For the text-containing cell, return its midpoint in [x, y] coordinate format. 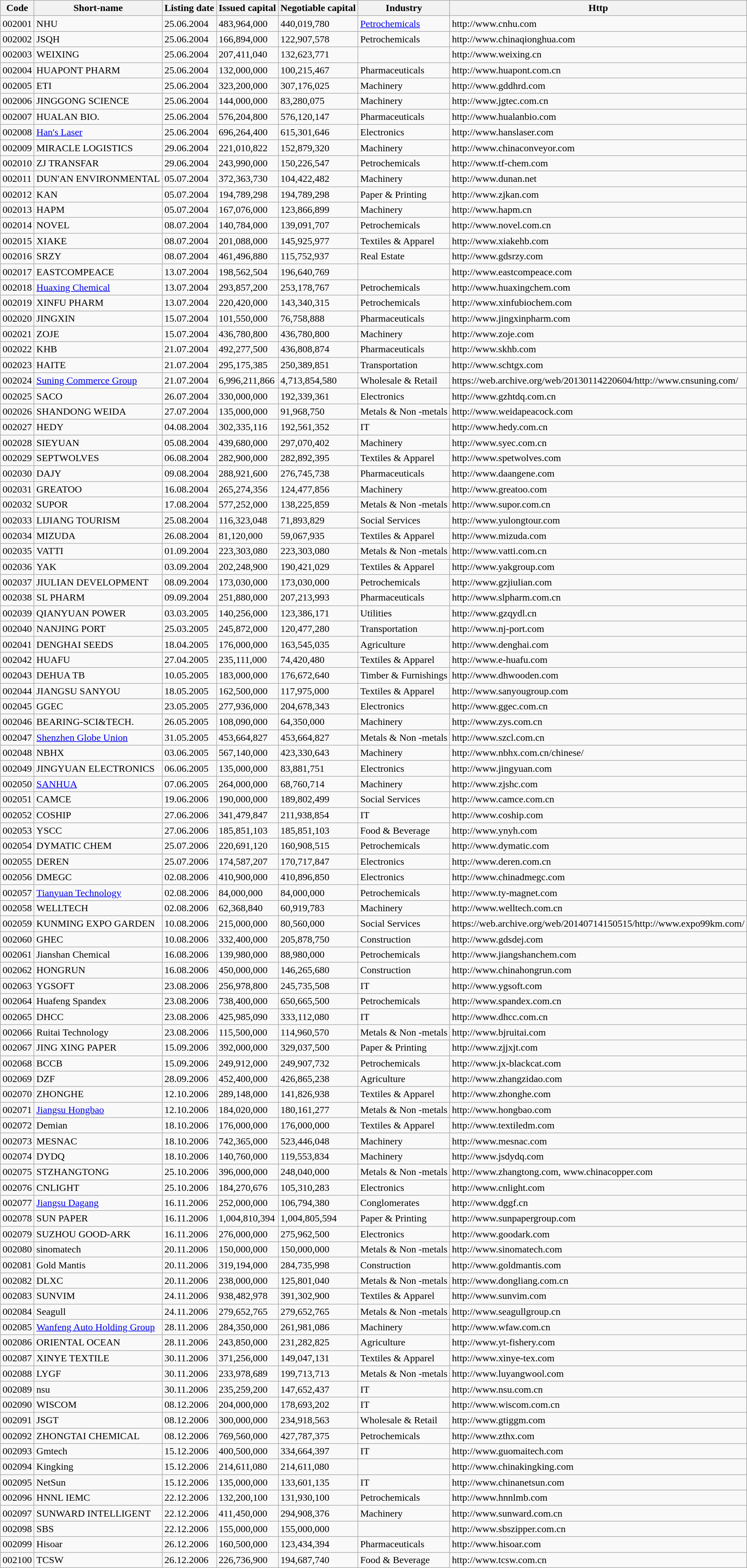
450,000,000 [247, 970]
207,411,040 [247, 55]
002057 [17, 892]
100,215,467 [318, 70]
132,623,771 [318, 55]
SUZHOU GOOD-ARK [98, 1234]
http://www.seagullgroup.cn [598, 1312]
http://www.hualanbio.com [598, 117]
002089 [17, 1389]
Utilities [403, 613]
http://www.spandex.com.cn [598, 1001]
Short-name [98, 8]
http://www.chinaqionghua.com [598, 39]
http://www.daangene.com [598, 474]
002021 [17, 334]
ORIENTAL OCEAN [98, 1343]
GHEC [98, 939]
Conglomerates [403, 1203]
NHU [98, 24]
http://www.nbhx.com.cn/chinese/ [598, 753]
19.06.2006 [189, 799]
002052 [17, 815]
http://www.jingyuan.com [598, 769]
425,985,090 [247, 1017]
002016 [17, 256]
http://www.dhwooden.com [598, 675]
http://www.zthx.com [598, 1435]
002012 [17, 194]
002078 [17, 1219]
http://www.dymatic.com [598, 846]
http://www.yt-fishery.com [598, 1343]
http://www.dunan.net [598, 179]
002058 [17, 908]
NOVEL [98, 225]
293,857,200 [247, 287]
002066 [17, 1032]
http://www.sbszipper.com.cn [598, 1529]
002001 [17, 24]
WEIXING [98, 55]
133,601,135 [318, 1482]
114,960,570 [318, 1032]
DMEGC [98, 877]
319,194,000 [247, 1265]
YAK [98, 567]
http://www.zjkan.com [598, 194]
002009 [17, 148]
http://www.sunpapergroup.com [598, 1219]
139,091,707 [318, 225]
07.06.2005 [189, 784]
NetSun [98, 1482]
25.03.2005 [189, 629]
HAPM [98, 210]
http://www.hanslaser.com [598, 132]
6,996,211,866 [247, 380]
938,482,978 [247, 1296]
371,256,000 [247, 1358]
WELLTECH [98, 908]
http://www.sinomatech.com [598, 1250]
03.09.2004 [189, 567]
http://www.ygsoft.com [598, 986]
140,784,000 [247, 225]
http://www.zhangzidao.com [598, 1079]
002002 [17, 39]
002092 [17, 1435]
101,550,000 [247, 318]
http://www.wiscom.com.cn [598, 1405]
131,930,100 [318, 1498]
577,252,000 [247, 505]
http://www.zhonghe.com [598, 1094]
002013 [17, 210]
295,175,385 [247, 365]
26.05.2005 [189, 722]
183,000,000 [247, 675]
http://www.ynyh.com [598, 830]
002059 [17, 923]
68,760,714 [318, 784]
HUALAN BIO. [98, 117]
1,004,805,594 [318, 1219]
ETI [98, 86]
334,664,397 [318, 1451]
http://www.zjshc.com [598, 784]
CAMCE [98, 799]
235,111,000 [247, 660]
170,717,847 [318, 861]
166,894,000 [247, 39]
002074 [17, 1156]
http://www.zys.com.cn [598, 722]
284,735,998 [318, 1265]
http://www.huaxingchem.com [598, 287]
SUPOR [98, 505]
243,990,000 [247, 163]
289,148,000 [247, 1094]
http://www.cnlight.com [598, 1188]
256,978,800 [247, 986]
002079 [17, 1234]
002083 [17, 1296]
http://www.hongbao.com [598, 1110]
245,872,000 [247, 629]
276,745,738 [318, 474]
002051 [17, 799]
002085 [17, 1327]
002071 [17, 1110]
91,968,750 [318, 411]
31.05.2005 [189, 738]
80,560,000 [318, 923]
JINGXIN [98, 318]
002087 [17, 1358]
002014 [17, 225]
https://web.archive.org/web/20130114220604/http://www.cnsuning.com/ [598, 380]
ZHONGTAI CHEMICAL [98, 1435]
SBS [98, 1529]
180,161,277 [318, 1110]
002028 [17, 442]
145,925,977 [318, 241]
http://www.guomaitech.com [598, 1451]
http://www.slpharm.com.cn [598, 598]
002045 [17, 707]
194,687,740 [318, 1560]
132,000,000 [247, 70]
http://www.greatoo.com [598, 489]
245,735,508 [318, 986]
XIAKE [98, 241]
Seagull [98, 1312]
002036 [17, 567]
DEHUA TB [98, 675]
BEARING-SCI&TECH. [98, 722]
http://www.yakgroup.com [598, 567]
Suning Commerce Group [98, 380]
002038 [17, 598]
http://www.jx-blackcat.com [598, 1063]
002032 [17, 505]
JIULIAN DEVELOPMENT [98, 582]
452,400,000 [247, 1079]
002086 [17, 1343]
742,365,000 [247, 1141]
211,938,854 [318, 815]
http://www.textiledm.com [598, 1125]
264,000,000 [247, 784]
252,000,000 [247, 1203]
149,047,131 [318, 1358]
002095 [17, 1482]
Kingking [98, 1467]
SRZY [98, 256]
002094 [17, 1467]
108,090,000 [247, 722]
http://www.hedy.com.cn [598, 427]
26.08.2004 [189, 536]
SIEYUAN [98, 442]
002018 [17, 287]
XINYE TEXTILE [98, 1358]
81,120,000 [247, 536]
http://www.deren.com.cn [598, 861]
282,900,000 [247, 458]
MESNAC [98, 1141]
Huafeng Spandex [98, 1001]
220,420,000 [247, 303]
http://www.zoje.com [598, 334]
http://www.spetwolves.com [598, 458]
http://www.jgtec.com.cn [598, 101]
196,640,769 [318, 272]
284,350,000 [247, 1327]
http://www.huapont.com.cn [598, 70]
120,477,280 [318, 629]
http://www.chinahongrun.com [598, 970]
192,339,361 [318, 396]
Gmtech [98, 1451]
276,000,000 [247, 1234]
MIZUDA [98, 536]
HUAFU [98, 660]
119,553,834 [318, 1156]
VATTI [98, 551]
410,896,850 [318, 877]
002096 [17, 1498]
002035 [17, 551]
123,386,171 [318, 613]
104,422,482 [318, 179]
http://www.vatti.com.cn [598, 551]
Hisoar [98, 1544]
http://www.jiangshanchem.com [598, 955]
YGSOFT [98, 986]
650,665,500 [318, 1001]
DYDQ [98, 1156]
002099 [17, 1544]
http://www.bjruitai.com [598, 1032]
16.08.2004 [189, 489]
002061 [17, 955]
http://www.sunward.com.cn [598, 1513]
JIANGSU SANYOU [98, 691]
140,256,000 [247, 613]
189,802,499 [318, 799]
Wanfeng Auto Holding Group [98, 1327]
002026 [17, 411]
Code [17, 8]
06.08.2004 [189, 458]
SHANDONG WEIDA [98, 411]
KAN [98, 194]
297,070,402 [318, 442]
http://www.sanyougroup.com [598, 691]
DENGHAI SEEDS [98, 644]
002030 [17, 474]
http://www.gdsdej.com [598, 939]
http://www.chinaconveyor.com [598, 148]
002093 [17, 1451]
BCCB [98, 1063]
002041 [17, 644]
207,213,993 [318, 598]
JSGT [98, 1420]
Jianshan Chemical [98, 955]
http://www.cnhu.com [598, 24]
http://www.skhb.com [598, 349]
202,248,900 [247, 567]
002067 [17, 1048]
Issued capital [247, 8]
Timber & Furnishings [403, 675]
492,277,500 [247, 349]
143,340,315 [318, 303]
http://www.gzqydl.cn [598, 613]
002047 [17, 738]
Negotiable capital [318, 8]
27.04.2005 [189, 660]
DUN'AN ENVIRONMENTAL [98, 179]
132,200,100 [247, 1498]
002082 [17, 1281]
002088 [17, 1374]
Jiangsu Dagang [98, 1203]
205,878,750 [318, 939]
http://www.coship.com [598, 815]
83,280,075 [318, 101]
106,794,380 [318, 1203]
HNNL IEMC [98, 1498]
http://www.weixing.cn [598, 55]
249,907,732 [318, 1063]
152,879,320 [318, 148]
002019 [17, 303]
123,866,899 [318, 210]
002044 [17, 691]
Han's Laser [98, 132]
KUNMING EXPO GARDEN [98, 923]
Demian [98, 1125]
GREATOO [98, 489]
http://www.weidapeacock.com [598, 411]
002068 [17, 1063]
192,561,352 [318, 427]
http://www.nj-port.com [598, 629]
XINFU PHARM [98, 303]
DAJY [98, 474]
Shenzhen Globe Union [98, 738]
116,323,048 [247, 520]
002033 [17, 520]
226,736,900 [247, 1560]
427,787,375 [318, 1435]
002010 [17, 163]
Huaxing Chemical [98, 287]
483,964,000 [247, 24]
http://www.sunvim.com [598, 1296]
002029 [17, 458]
002003 [17, 55]
002064 [17, 1001]
738,400,000 [247, 1001]
GGEC [98, 707]
123,434,394 [318, 1544]
HONGRUN [98, 970]
288,921,600 [247, 474]
002075 [17, 1172]
STZHANGTONG [98, 1172]
http://www.dongliang.com.cn [598, 1281]
http://www.e-huafu.com [598, 660]
221,010,822 [247, 148]
4,713,854,580 [318, 380]
199,713,713 [318, 1374]
204,678,343 [318, 707]
300,000,000 [247, 1420]
http://www.syec.com.cn [598, 442]
277,936,000 [247, 707]
523,446,048 [318, 1141]
138,225,859 [318, 505]
http://www.ty-magnet.com [598, 892]
http://www.zhangtong.com, www.chinacopper.com [598, 1172]
176,672,640 [318, 675]
436,808,874 [318, 349]
002097 [17, 1513]
http://www.hnnlmb.com [598, 1498]
http://www.eastcompeace.com [598, 272]
002020 [17, 318]
140,760,000 [247, 1156]
http://www.xinfubiochem.com [598, 303]
Tianyuan Technology [98, 892]
25.08.2004 [189, 520]
Http [598, 8]
DLXC [98, 1281]
01.09.2004 [189, 551]
002042 [17, 660]
307,176,025 [318, 86]
18.04.2005 [189, 644]
JINGYUAN ELECTRONICS [98, 769]
002076 [17, 1188]
TCSW [98, 1560]
144,000,000 [247, 101]
302,335,116 [247, 427]
235,259,200 [247, 1389]
163,545,035 [318, 644]
002049 [17, 769]
115,500,000 [247, 1032]
251,880,000 [247, 598]
http://www.yulongtour.com [598, 520]
LYGF [98, 1374]
71,893,829 [318, 520]
002048 [17, 753]
http://www.chinanetsun.com [598, 1482]
http://www.szcl.com.cn [598, 738]
http://www.wfaw.com.cn [598, 1327]
SUNWARD INTELLIGENT [98, 1513]
DHCC [98, 1017]
03.06.2005 [189, 753]
NBHX [98, 753]
261,981,086 [318, 1327]
423,330,643 [318, 753]
265,274,356 [247, 489]
06.06.2005 [189, 769]
JING XING PAPER [98, 1048]
002063 [17, 986]
440,019,780 [318, 24]
391,302,900 [318, 1296]
341,479,847 [247, 815]
CNLIGHT [98, 1188]
WISCOM [98, 1405]
http://www.supor.com.cn [598, 505]
215,000,000 [247, 923]
002006 [17, 101]
http://www.tf-chem.com [598, 163]
sinomatech [98, 1250]
JSQH [98, 39]
615,301,646 [318, 132]
150,226,547 [318, 163]
248,040,000 [318, 1172]
COSHIP [98, 815]
23.05.2005 [189, 707]
124,477,856 [318, 489]
26.07.2004 [189, 396]
http://www.camce.com.cn [598, 799]
002004 [17, 70]
769,560,000 [247, 1435]
002072 [17, 1125]
002070 [17, 1094]
http://www.gzhtdq.com.cn [598, 396]
234,918,563 [318, 1420]
002056 [17, 877]
DZF [98, 1079]
76,758,888 [318, 318]
http://www.jingxinpharm.com [598, 318]
http://www.dggf.cn [598, 1203]
002039 [17, 613]
10.05.2005 [189, 675]
125,801,040 [318, 1281]
002062 [17, 970]
002040 [17, 629]
184,020,000 [247, 1110]
DEREN [98, 861]
http://www.chinakingking.com [598, 1467]
27.07.2004 [189, 411]
http://www.dhcc.com.cn [598, 1017]
002080 [17, 1250]
002060 [17, 939]
002069 [17, 1079]
411,450,000 [247, 1513]
392,000,000 [247, 1048]
002100 [17, 1560]
YSCC [98, 830]
323,200,000 [247, 86]
EASTCOMPEACE [98, 272]
439,680,000 [247, 442]
410,900,000 [247, 877]
190,000,000 [247, 799]
198,562,504 [247, 272]
03.03.2005 [189, 613]
204,000,000 [247, 1405]
167,076,000 [247, 210]
http://www.ggec.com.cn [598, 707]
117,975,000 [318, 691]
HEDY [98, 427]
002050 [17, 784]
002065 [17, 1017]
HAITE [98, 365]
KHB [98, 349]
http://www.gdsrzy.com [598, 256]
178,693,202 [318, 1405]
http://www.schtgx.com [598, 365]
243,850,000 [247, 1343]
184,270,676 [247, 1188]
002046 [17, 722]
329,037,500 [318, 1048]
238,000,000 [247, 1281]
002024 [17, 380]
002008 [17, 132]
115,752,937 [318, 256]
696,264,400 [247, 132]
HUAPONT PHARM [98, 70]
http://www.luyangwool.com [598, 1374]
190,421,029 [318, 567]
461,496,880 [247, 256]
147,652,437 [318, 1389]
567,140,000 [247, 753]
330,000,000 [247, 396]
141,826,938 [318, 1094]
002090 [17, 1405]
60,919,783 [318, 908]
SUN PAPER [98, 1219]
002031 [17, 489]
294,908,376 [318, 1513]
05.08.2004 [189, 442]
http://www.mizuda.com [598, 536]
002027 [17, 427]
282,892,395 [318, 458]
http://www.tcsw.com.cn [598, 1560]
Gold Mantis [98, 1265]
18.05.2005 [189, 691]
http://www.novel.com.cn [598, 225]
LIJIANG TOURISM [98, 520]
002023 [17, 365]
http://www.goodark.com [598, 1234]
220,691,120 [247, 846]
139,980,000 [247, 955]
Real Estate [403, 256]
Jiangsu Hongbao [98, 1110]
160,500,000 [247, 1544]
http://www.gzjiulian.com [598, 582]
ZOJE [98, 334]
400,500,000 [247, 1451]
576,204,800 [247, 117]
Industry [403, 8]
SANHUA [98, 784]
http://www.gtiggm.com [598, 1420]
http://www.jsdydq.com [598, 1156]
372,363,730 [247, 179]
233,978,689 [247, 1374]
146,265,680 [318, 970]
002091 [17, 1420]
83,881,751 [318, 769]
DYMATIC CHEM [98, 846]
http://www.xiakehb.com [598, 241]
002015 [17, 241]
SACO [98, 396]
002011 [17, 179]
426,865,238 [318, 1079]
002055 [17, 861]
105,310,283 [318, 1188]
http://www.denghai.com [598, 644]
http://www.zjjxjt.com [598, 1048]
http://www.xinye-tex.com [598, 1358]
62,368,840 [247, 908]
160,908,515 [318, 846]
QIANYUAN POWER [98, 613]
1,004,810,394 [247, 1219]
333,112,080 [318, 1017]
002073 [17, 1141]
253,178,767 [318, 287]
04.08.2004 [189, 427]
122,907,578 [318, 39]
MIRACLE LOGISTICS [98, 148]
ZHONGHE [98, 1094]
http://www.welltech.com.cn [598, 908]
249,912,000 [247, 1063]
002098 [17, 1529]
88,980,000 [318, 955]
SL PHARM [98, 598]
002077 [17, 1203]
http://www.chinadmegc.com [598, 877]
002081 [17, 1265]
28.09.2006 [189, 1079]
NANJING PORT [98, 629]
SUNVIM [98, 1296]
275,962,500 [318, 1234]
002043 [17, 675]
http://www.hapm.cn [598, 210]
https://web.archive.org/web/20140714150515/http://www.expo99km.com/ [598, 923]
250,389,851 [318, 365]
002022 [17, 349]
002025 [17, 396]
08.09.2004 [189, 582]
002053 [17, 830]
http://www.gddhrd.com [598, 86]
ZJ TRANSFAR [98, 163]
Listing date [189, 8]
002007 [17, 117]
174,587,207 [247, 861]
002054 [17, 846]
002034 [17, 536]
09.09.2004 [189, 598]
http://www.mesnac.com [598, 1141]
http://www.hisoar.com [598, 1544]
201,088,000 [247, 241]
002005 [17, 86]
nsu [98, 1389]
332,400,000 [247, 939]
64,350,000 [318, 722]
231,282,825 [318, 1343]
http://www.goldmantis.com [598, 1265]
002017 [17, 272]
09.08.2004 [189, 474]
74,420,480 [318, 660]
396,000,000 [247, 1172]
http://www.nsu.com.cn [598, 1389]
576,120,147 [318, 117]
002037 [17, 582]
17.08.2004 [189, 505]
162,500,000 [247, 691]
59,067,935 [318, 536]
JINGGONG SCIENCE [98, 101]
002084 [17, 1312]
SEPTWOLVES [98, 458]
Ruitai Technology [98, 1032]
